Identify which cell holds the provided text, then report its (x, y) central coordinate. 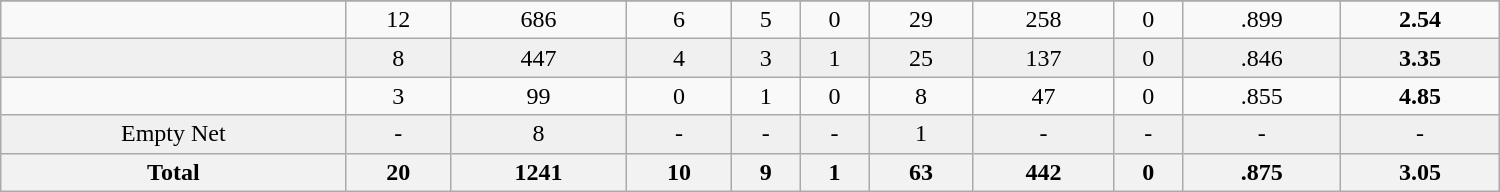
63 (922, 172)
Empty Net (174, 134)
10 (680, 172)
447 (538, 58)
4 (680, 58)
47 (1043, 96)
1241 (538, 172)
.855 (1262, 96)
686 (538, 20)
258 (1043, 20)
3.35 (1420, 58)
29 (922, 20)
2.54 (1420, 20)
20 (398, 172)
.899 (1262, 20)
6 (680, 20)
.875 (1262, 172)
3.05 (1420, 172)
442 (1043, 172)
5 (766, 20)
137 (1043, 58)
12 (398, 20)
9 (766, 172)
99 (538, 96)
.846 (1262, 58)
Total (174, 172)
4.85 (1420, 96)
25 (922, 58)
